Identify which cell holds the provided text, then report its [x, y] central coordinate. 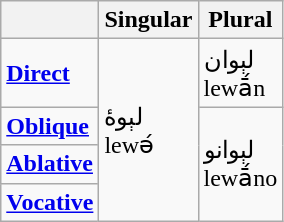
Oblique [50, 126]
Ablative [50, 164]
Vocative [50, 202]
لېوانlewā́n [240, 73]
Direct [50, 73]
Singular [148, 20]
لېوۀlewә́ [148, 130]
لېوانوlewā́no [240, 164]
Plural [240, 20]
